Detect which cell encompasses the target text, then output its [X, Y] center coordinate. 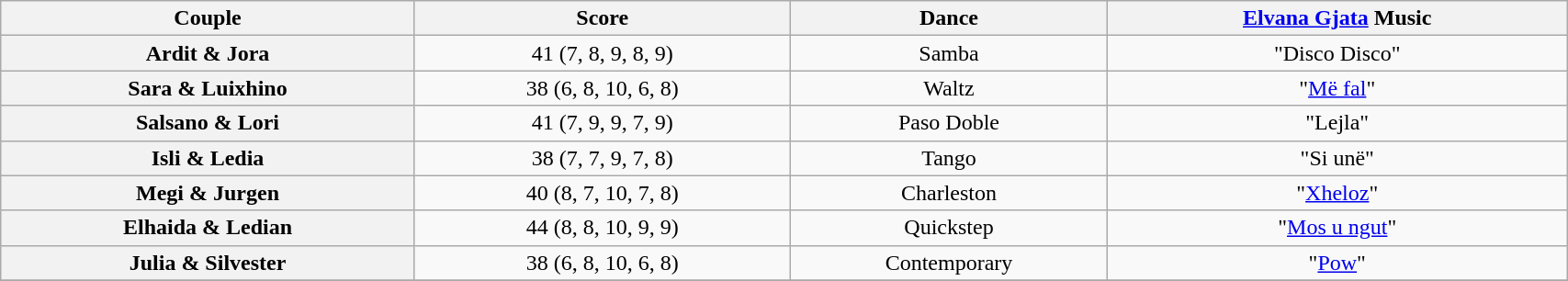
Quickstep [949, 228]
Samba [949, 53]
38 (7, 7, 9, 7, 8) [603, 158]
Couple [208, 18]
44 (8, 8, 10, 9, 9) [603, 228]
Tango [949, 158]
Isli & Ledia [208, 158]
Megi & Jurgen [208, 193]
Julia & Silvester [208, 263]
"Më fal" [1337, 88]
Waltz [949, 88]
Sara & Luixhino [208, 88]
40 (8, 7, 10, 7, 8) [603, 193]
41 (7, 9, 9, 7, 9) [603, 123]
Charleston [949, 193]
Paso Doble [949, 123]
"Xheloz" [1337, 193]
Elhaida & Ledian [208, 228]
Score [603, 18]
Dance [949, 18]
"Disco Disco" [1337, 53]
Elvana Gjata Music [1337, 18]
"Si unë" [1337, 158]
Salsano & Lori [208, 123]
"Lejla" [1337, 123]
Ardit & Jora [208, 53]
41 (7, 8, 9, 8, 9) [603, 53]
"Mos u ngut" [1337, 228]
"Pow" [1337, 263]
Contemporary [949, 263]
